Scan for the cell matching the given text and deliver its (X, Y) coordinate at center. 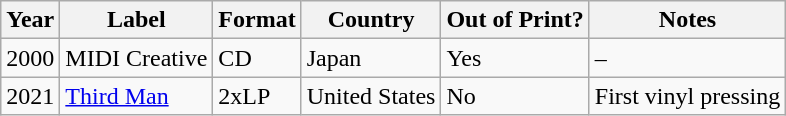
No (515, 96)
United States (371, 96)
Label (136, 20)
Yes (515, 58)
Japan (371, 58)
Notes (687, 20)
First vinyl pressing (687, 96)
CD (257, 58)
2000 (30, 58)
Out of Print? (515, 20)
MIDI Creative (136, 58)
Year (30, 20)
Country (371, 20)
2021 (30, 96)
2xLP (257, 96)
Third Man (136, 96)
– (687, 58)
Format (257, 20)
